Return (x, y) of the center of cell containing provided text 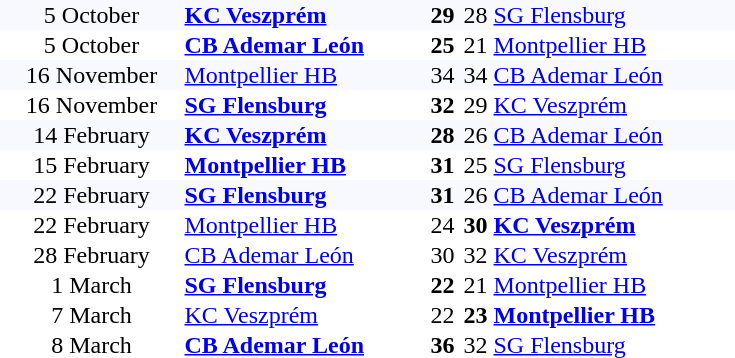
1 March (92, 285)
28 February (92, 255)
24 (442, 225)
15 February (92, 165)
14 February (92, 135)
7 March (92, 315)
23 (476, 315)
